Scan for the cell matching the given text and deliver its (x, y) coordinate at center. 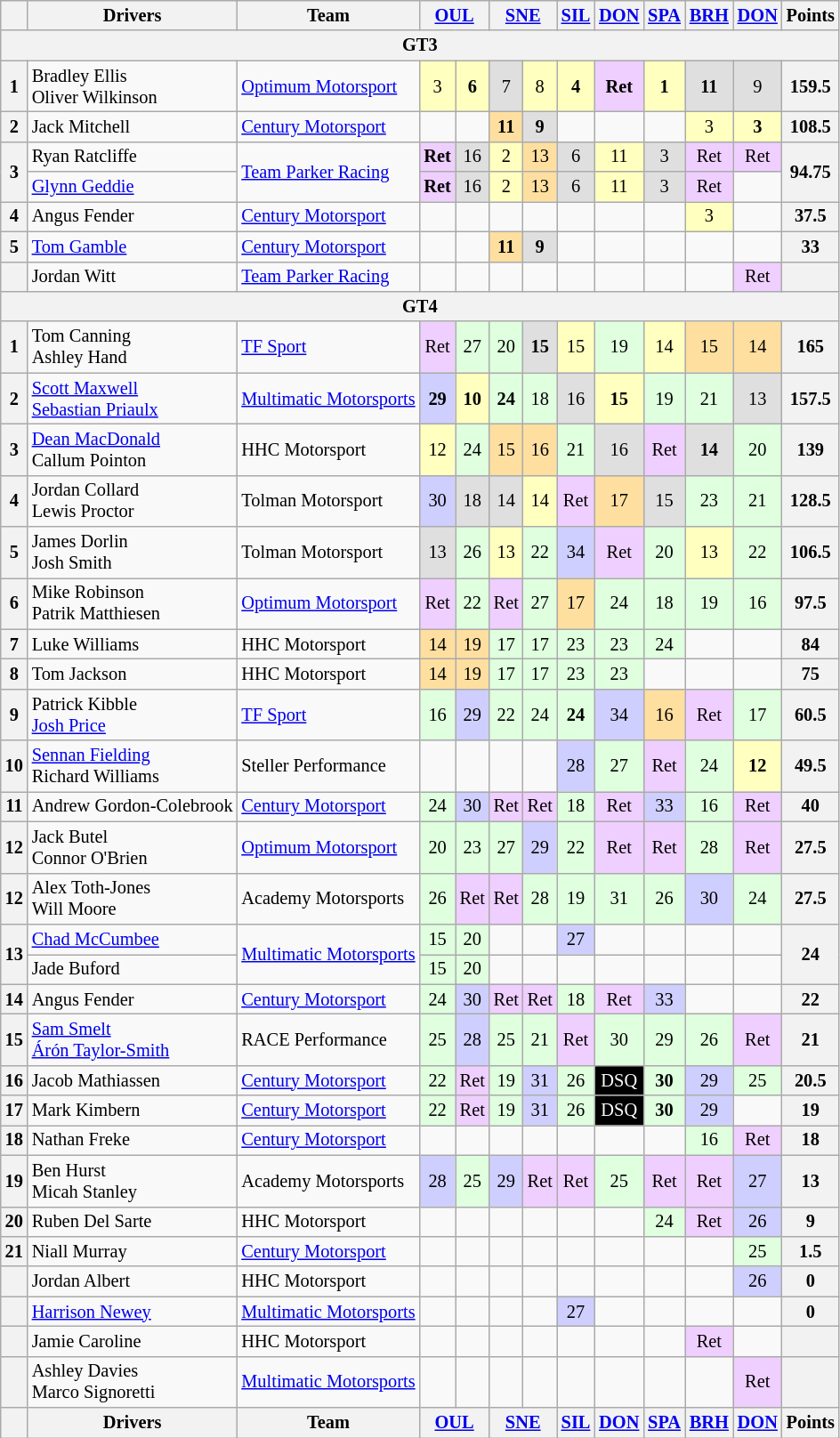
40 (811, 806)
49.5 (811, 766)
Jamie Caroline (133, 1341)
1.5 (811, 1251)
GT3 (420, 45)
Patrick Kibble Josh Price (133, 715)
97.5 (811, 603)
Steller Performance (327, 766)
Mike Robinson Patrik Matthiesen (133, 603)
Luke Williams (133, 644)
Alex Toth-Jones Will Moore (133, 899)
Jacob Mathiassen (133, 1080)
Tom Jackson (133, 674)
Ben Hurst Micah Stanley (133, 1181)
Ryan Ratcliffe (133, 157)
Sennan Fielding Richard Williams (133, 766)
94.75 (811, 171)
Jack Butel Connor O'Brien (133, 847)
157.5 (811, 399)
Glynn Geddie (133, 187)
Jordan Collard Lewis Proctor (133, 501)
Jordan Witt (133, 277)
RACE Performance (327, 1039)
Tom Canning Ashley Hand (133, 347)
Sam Smelt Árón Taylor-Smith (133, 1039)
GT4 (420, 306)
Jack Mitchell (133, 126)
37.5 (811, 216)
Ashley Davies Marco Signoretti (133, 1382)
Tom Gamble (133, 246)
Ruben Del Sarte (133, 1222)
Mark Kimbern (133, 1111)
Harrison Newey (133, 1312)
84 (811, 644)
20.5 (811, 1080)
139 (811, 449)
James Dorlin Josh Smith (133, 553)
Niall Murray (133, 1251)
Nathan Freke (133, 1140)
Jordan Albert (133, 1281)
108.5 (811, 126)
165 (811, 347)
159.5 (811, 86)
60.5 (811, 715)
Andrew Gordon-Colebrook (133, 806)
Chad McCumbee (133, 939)
Scott Maxwell Sebastian Priaulx (133, 399)
106.5 (811, 553)
Jade Buford (133, 969)
Bradley Ellis Oliver Wilkinson (133, 86)
128.5 (811, 501)
75 (811, 674)
Dean MacDonald Callum Pointon (133, 449)
